Capture the cell that displays the provided text and extract its (x, y) central coordinate. 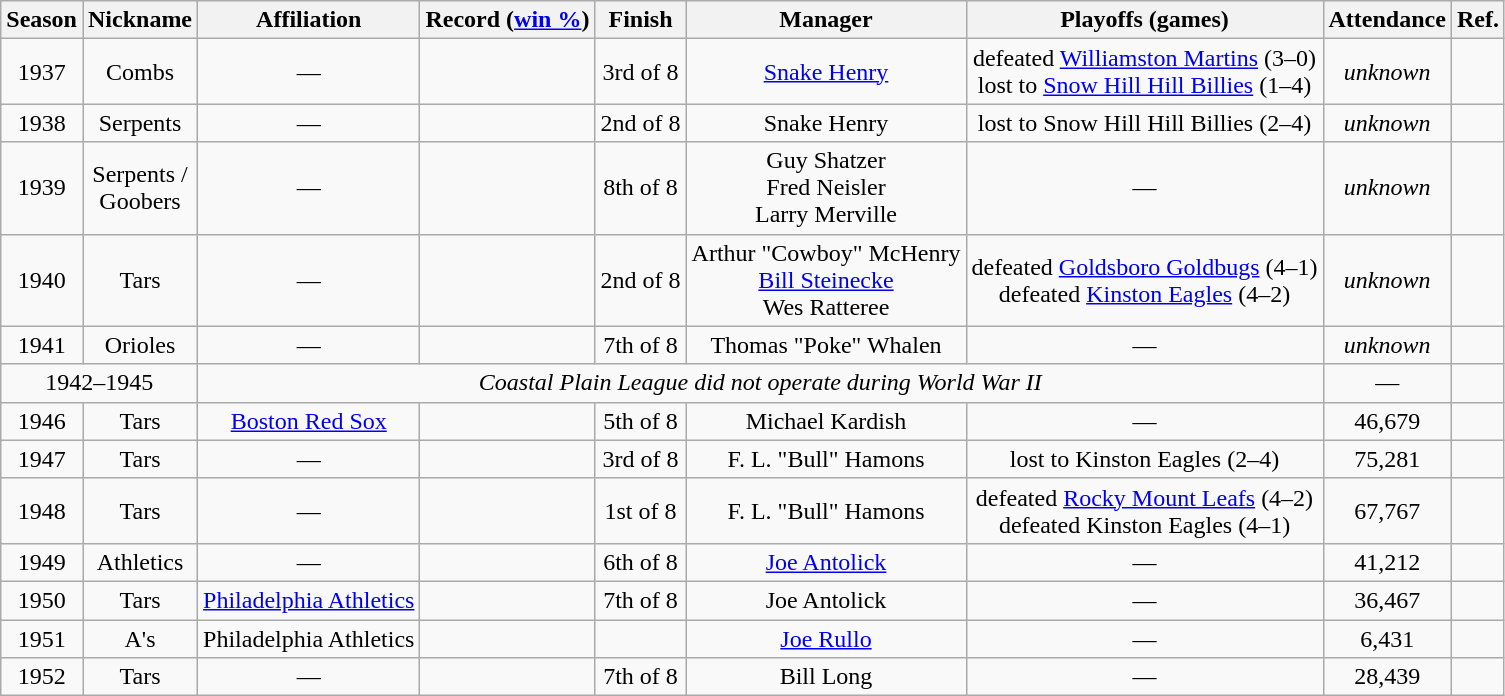
Serpents (140, 123)
1938 (42, 123)
Boston Red Sox (309, 421)
1st of 8 (640, 510)
Playoffs (games) (1144, 20)
41,212 (1387, 562)
1937 (42, 72)
Athletics (140, 562)
Thomas "Poke" Whalen (826, 345)
75,281 (1387, 459)
8th of 8 (640, 188)
Bill Long (826, 677)
lost to Snow Hill Hill Billies (2–4) (1144, 123)
28,439 (1387, 677)
defeated Goldsboro Goldbugs (4–1)defeated Kinston Eagles (4–2) (1144, 280)
1940 (42, 280)
1949 (42, 562)
1941 (42, 345)
1946 (42, 421)
5th of 8 (640, 421)
Record (win %) (508, 20)
1939 (42, 188)
lost to Kinston Eagles (2–4) (1144, 459)
67,767 (1387, 510)
A's (140, 639)
defeated Rocky Mount Leafs (4–2)defeated Kinston Eagles (4–1) (1144, 510)
Affiliation (309, 20)
1951 (42, 639)
1950 (42, 600)
6,431 (1387, 639)
Michael Kardish (826, 421)
Guy ShatzerFred NeislerLarry Merville (826, 188)
defeated Williamston Martins (3–0)lost to Snow Hill Hill Billies (1–4) (1144, 72)
Manager (826, 20)
1942–1945 (100, 383)
Arthur "Cowboy" McHenryBill SteineckeWes Ratteree (826, 280)
46,679 (1387, 421)
Joe Rullo (826, 639)
Finish (640, 20)
6th of 8 (640, 562)
1947 (42, 459)
1952 (42, 677)
Attendance (1387, 20)
Ref. (1478, 20)
Season (42, 20)
Orioles (140, 345)
Combs (140, 72)
Coastal Plain League did not operate during World War II (760, 383)
1948 (42, 510)
Serpents /Goobers (140, 188)
36,467 (1387, 600)
Nickname (140, 20)
